Return the [x, y] coordinate for the center point of the cell that contains the specified text.  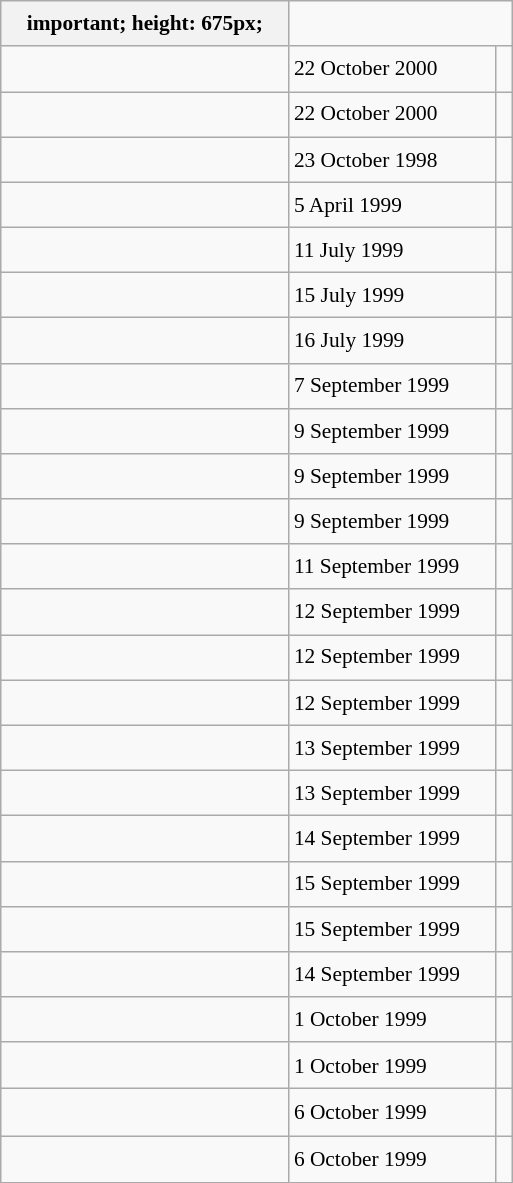
23 October 1998 [392, 160]
7 September 1999 [392, 386]
5 April 1999 [392, 204]
15 July 1999 [392, 296]
16 July 1999 [392, 340]
important; height: 675px; [145, 24]
11 July 1999 [392, 250]
11 September 1999 [392, 566]
